Return the [X, Y] coordinate for the center point of the cell that contains the specified text.  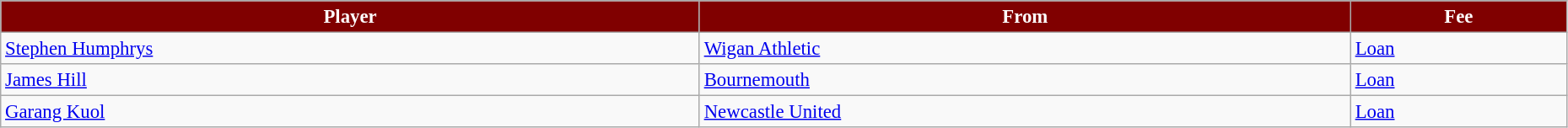
From [1025, 17]
Player [351, 17]
Stephen Humphrys [351, 49]
Garang Kuol [351, 112]
Newcastle United [1025, 112]
Wigan Athletic [1025, 49]
Bournemouth [1025, 80]
Fee [1458, 17]
James Hill [351, 80]
